Scan for the cell matching the given text and deliver its (X, Y) coordinate at center. 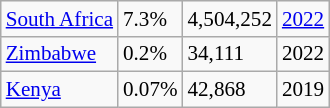
Kenya (60, 90)
4,504,252 (230, 18)
0.2% (150, 54)
South Africa (60, 18)
Zimbabwe (60, 54)
42,868 (230, 90)
7.3% (150, 18)
34,111 (230, 54)
0.07% (150, 90)
2019 (303, 90)
